Scan for the cell matching the given text and deliver its (X, Y) coordinate at center. 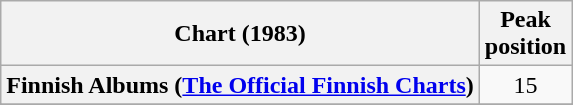
Chart (1983) (240, 34)
15 (525, 85)
Peakposition (525, 34)
Finnish Albums (The Official Finnish Charts) (240, 85)
